Return the [X, Y] coordinate for the center point of the cell that contains the specified text.  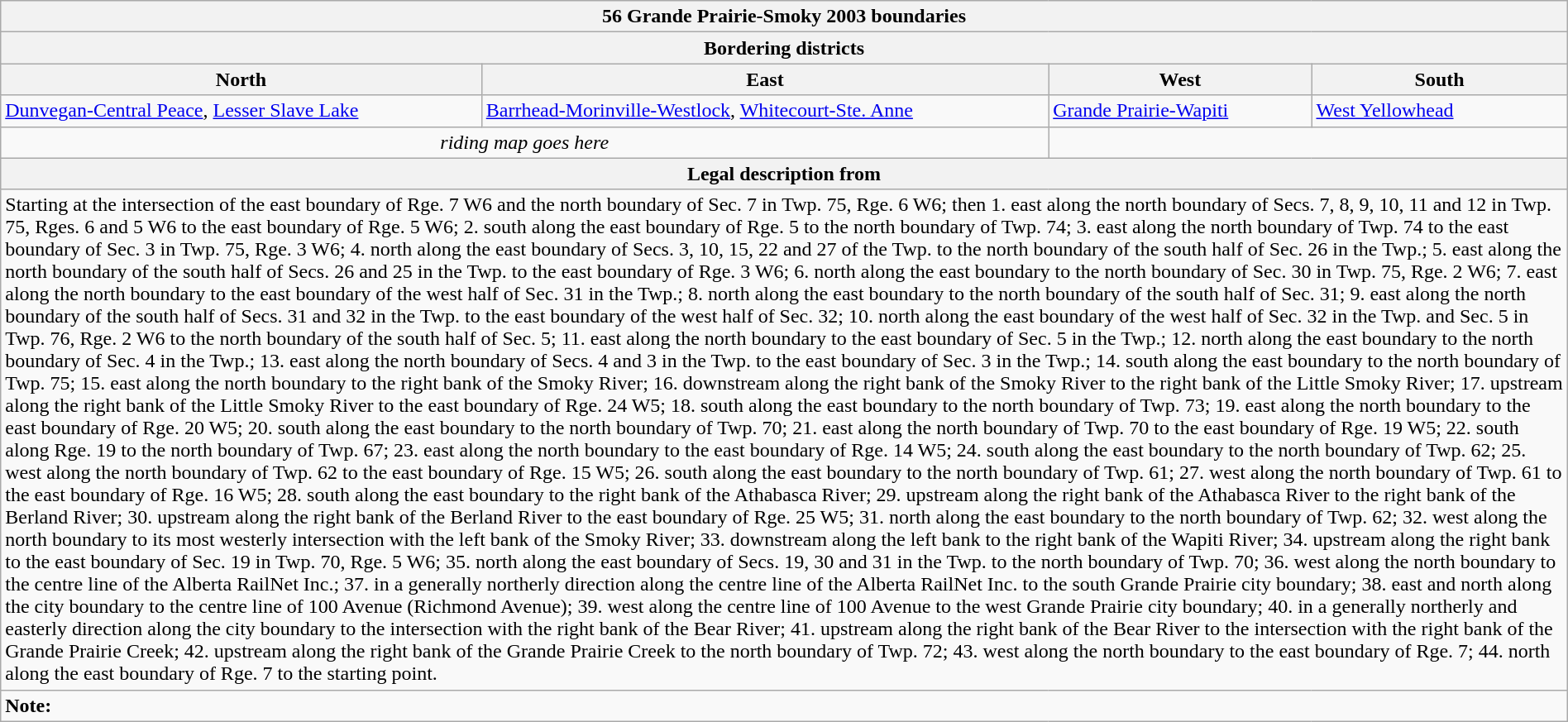
56 Grande Prairie-Smoky 2003 boundaries [784, 17]
West [1180, 79]
Bordering districts [784, 48]
East [765, 79]
Legal description from [784, 174]
Note: [784, 705]
Barrhead-Morinville-Westlock, Whitecourt-Ste. Anne [765, 111]
South [1439, 79]
Dunvegan-Central Peace, Lesser Slave Lake [241, 111]
North [241, 79]
West Yellowhead [1439, 111]
riding map goes here [524, 142]
Grande Prairie-Wapiti [1180, 111]
